Scan for the cell matching the given text and deliver its (X, Y) coordinate at center. 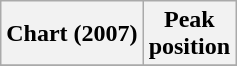
Chart (2007) (72, 34)
Peakposition (189, 34)
